Identify which cell holds the provided text, then report its (x, y) central coordinate. 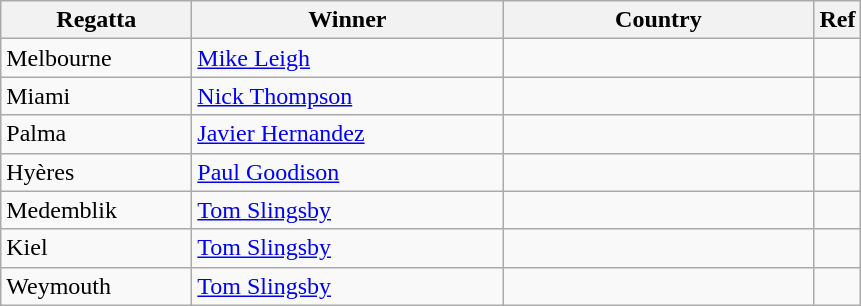
Mike Leigh (348, 58)
Miami (96, 96)
Regatta (96, 20)
Melbourne (96, 58)
Weymouth (96, 286)
Winner (348, 20)
Medemblik (96, 210)
Country (658, 20)
Nick Thompson (348, 96)
Ref (838, 20)
Kiel (96, 248)
Javier Hernandez (348, 134)
Hyères (96, 172)
Palma (96, 134)
Paul Goodison (348, 172)
